Capture the cell that displays the provided text and extract its [X, Y] central coordinate. 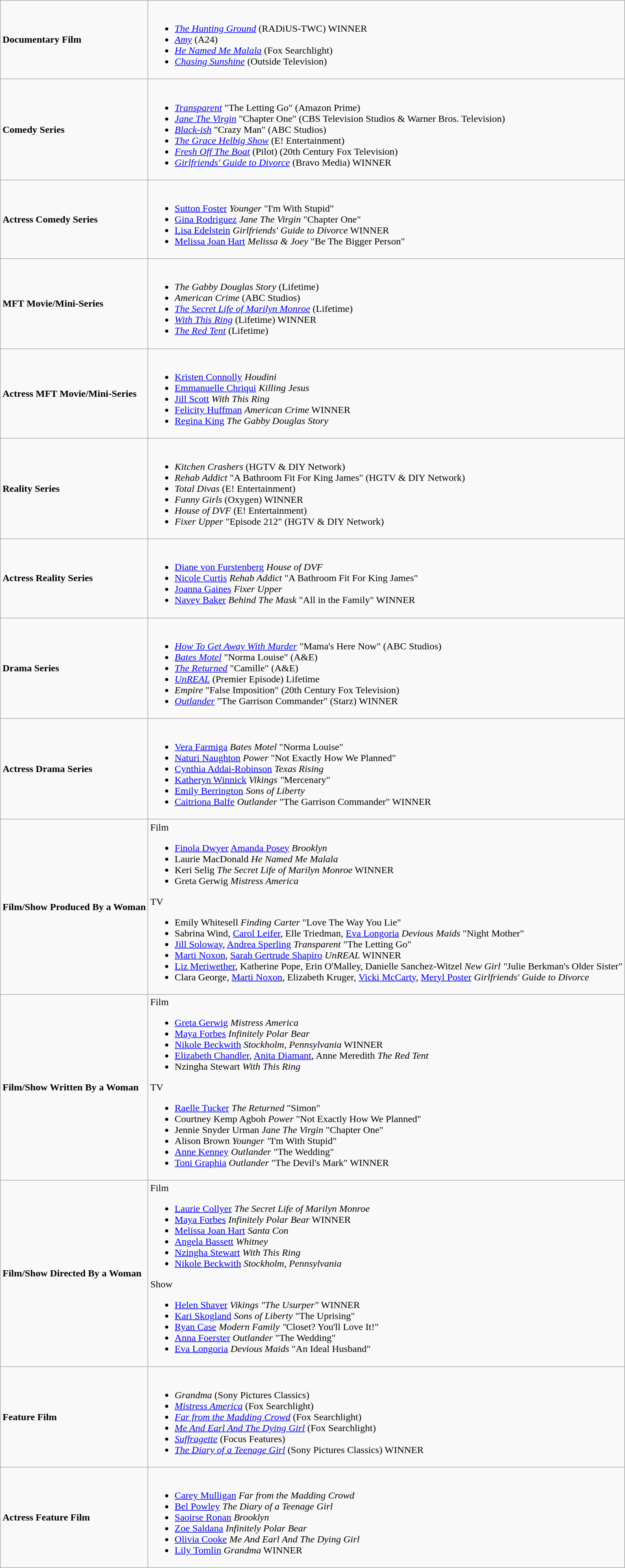
The Hunting Ground (RADiUS-TWC) WINNERAmy (A24)He Named Me Malala (Fox Searchlight)Chasing Sunshine (Outside Television) [386, 40]
Actress Comedy Series [74, 219]
Feature Film [74, 1417]
Film/Show Written By a Woman [74, 1087]
Film/Show Directed By a Woman [74, 1273]
Actress Reality Series [74, 578]
Actress Drama Series [74, 769]
Comedy Series [74, 130]
Actress MFT Movie/Mini-Series [74, 393]
Reality Series [74, 489]
Film/Show Produced By a Woman [74, 906]
Drama Series [74, 668]
Documentary Film [74, 40]
MFT Movie/Mini-Series [74, 304]
Actress Feature Film [74, 1518]
